Pinpoint the cell where the given text exists, returning its [x, y] midpoint coordinate. 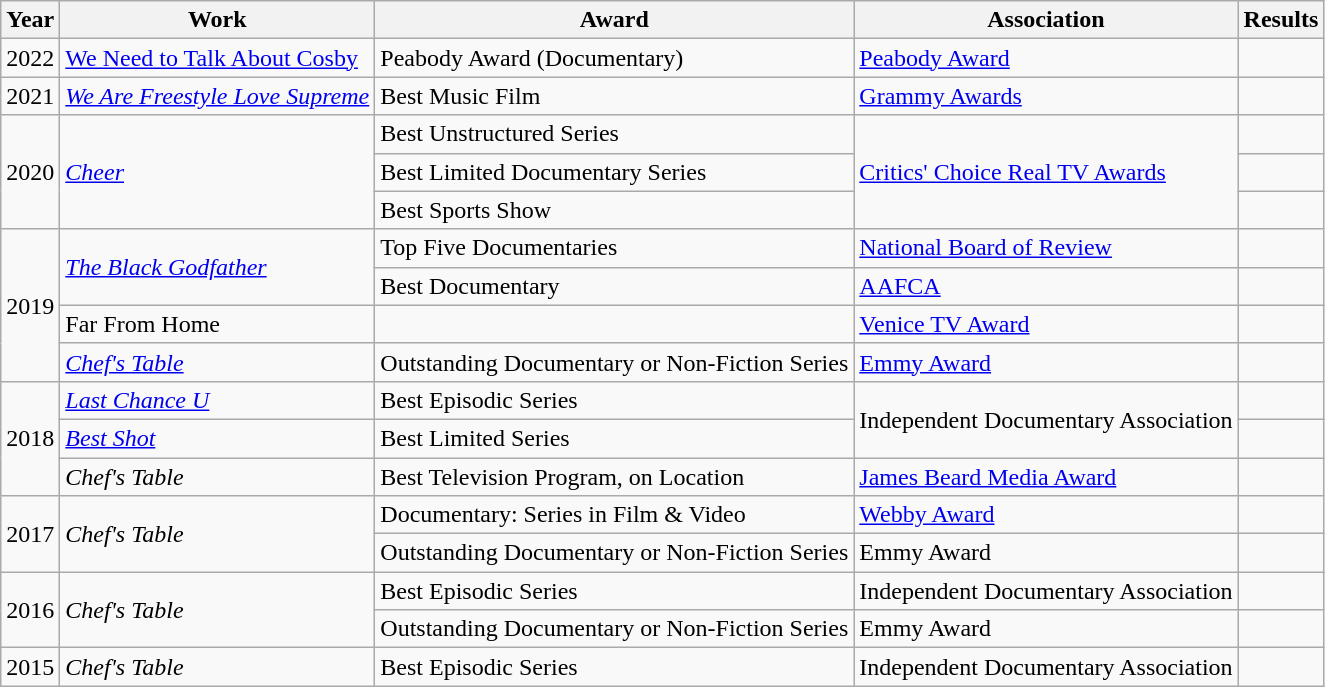
Top Five Documentaries [614, 248]
Best Music Film [614, 96]
2017 [30, 534]
Best Limited Documentary Series [614, 172]
The Black Godfather [218, 267]
Best Shot [218, 438]
We Are Freestyle Love Supreme [218, 96]
Best Unstructured Series [614, 134]
2016 [30, 610]
Peabody Award (Documentary) [614, 58]
2021 [30, 96]
Cheer [218, 172]
Award [614, 20]
Best Sports Show [614, 210]
National Board of Review [1046, 248]
Webby Award [1046, 515]
James Beard Media Award [1046, 477]
Peabody Award [1046, 58]
Association [1046, 20]
Far From Home [218, 324]
We Need to Talk About Cosby [218, 58]
Work [218, 20]
Grammy Awards [1046, 96]
Best Documentary [614, 286]
Results [1281, 20]
AAFCA [1046, 286]
2018 [30, 438]
2020 [30, 172]
Venice TV Award [1046, 324]
2019 [30, 305]
Documentary: Series in Film & Video [614, 515]
2022 [30, 58]
Critics' Choice Real TV Awards [1046, 172]
Year [30, 20]
2015 [30, 667]
Best Television Program, on Location [614, 477]
Best Limited Series [614, 438]
Last Chance U [218, 400]
